From the cell containing the given text, extract its center point as [X, Y] coordinate. 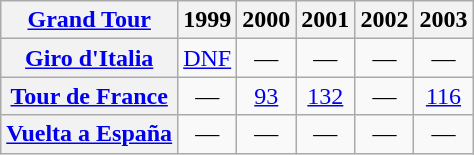
132 [326, 96]
2001 [326, 20]
2002 [384, 20]
2003 [444, 20]
1999 [208, 20]
93 [266, 96]
2000 [266, 20]
116 [444, 96]
Vuelta a España [90, 134]
Tour de France [90, 96]
Giro d'Italia [90, 58]
DNF [208, 58]
Grand Tour [90, 20]
